Capture the cell that displays the provided text and extract its (x, y) central coordinate. 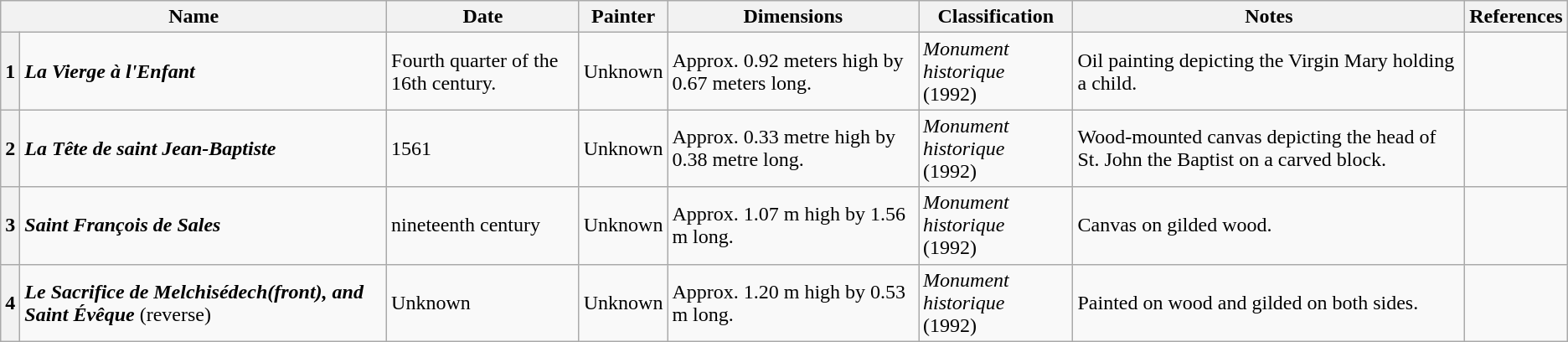
Notes (1269, 17)
Approx. 0.92 meters high by 0.67 meters long. (793, 71)
Approx. 0.33 metre high by 0.38 metre long. (793, 148)
4 (10, 303)
Le Sacrifice de Melchisédech(front), and Saint Évêque (reverse) (204, 303)
Wood-mounted canvas depicting the head of St. John the Baptist on a carved block. (1269, 148)
1561 (483, 148)
nineteenth century (483, 225)
La Vierge à l'Enfant (204, 71)
Approx. 1.20 m high by 0.53 m long. (793, 303)
1 (10, 71)
Classification (996, 17)
Canvas on gilded wood. (1269, 225)
2 (10, 148)
Name (194, 17)
Fourth quarter of the 16th century. (483, 71)
Oil painting depicting the Virgin Mary holding a child. (1269, 71)
Painter (623, 17)
La Tête de saint Jean-Baptiste (204, 148)
Painted on wood and gilded on both sides. (1269, 303)
Approx. 1.07 m high by 1.56 m long. (793, 225)
Dimensions (793, 17)
3 (10, 225)
Saint François de Sales (204, 225)
References (1516, 17)
Date (483, 17)
